Detect which cell encompasses the target text, then output its (X, Y) center coordinate. 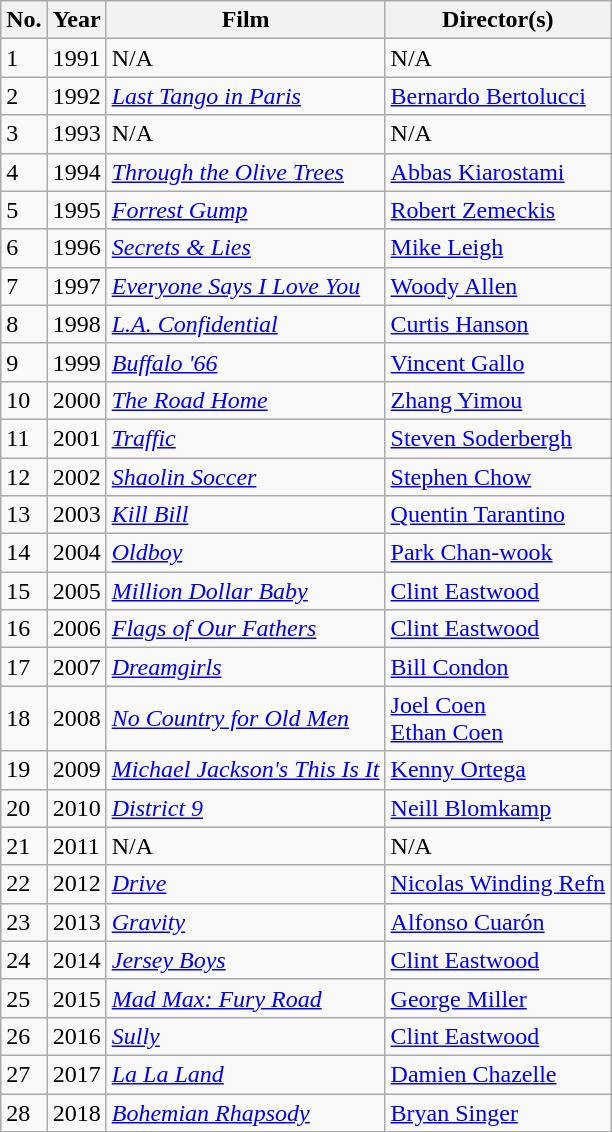
2013 (76, 922)
Robert Zemeckis (498, 210)
Joel CoenEthan Coen (498, 718)
22 (24, 884)
2007 (76, 667)
1998 (76, 324)
2009 (76, 770)
No Country for Old Men (246, 718)
13 (24, 515)
2017 (76, 1074)
2012 (76, 884)
23 (24, 922)
Everyone Says I Love You (246, 286)
1997 (76, 286)
2011 (76, 846)
10 (24, 400)
Last Tango in Paris (246, 96)
L.A. Confidential (246, 324)
11 (24, 438)
28 (24, 1113)
21 (24, 846)
Zhang Yimou (498, 400)
1994 (76, 172)
5 (24, 210)
Through the Olive Trees (246, 172)
Stephen Chow (498, 477)
Damien Chazelle (498, 1074)
16 (24, 629)
Jersey Boys (246, 960)
Vincent Gallo (498, 362)
19 (24, 770)
Mad Max: Fury Road (246, 998)
1 (24, 58)
24 (24, 960)
1999 (76, 362)
Bernardo Bertolucci (498, 96)
26 (24, 1036)
Abbas Kiarostami (498, 172)
2014 (76, 960)
2018 (76, 1113)
Quentin Tarantino (498, 515)
3 (24, 134)
Kill Bill (246, 515)
George Miller (498, 998)
2010 (76, 808)
15 (24, 591)
No. (24, 20)
1991 (76, 58)
Michael Jackson's This Is It (246, 770)
Steven Soderbergh (498, 438)
2006 (76, 629)
27 (24, 1074)
20 (24, 808)
Alfonso Cuarón (498, 922)
2001 (76, 438)
Curtis Hanson (498, 324)
9 (24, 362)
Dreamgirls (246, 667)
Bohemian Rhapsody (246, 1113)
2008 (76, 718)
2 (24, 96)
District 9 (246, 808)
2000 (76, 400)
18 (24, 718)
Bill Condon (498, 667)
1992 (76, 96)
2005 (76, 591)
Woody Allen (498, 286)
1995 (76, 210)
2004 (76, 553)
Forrest Gump (246, 210)
Year (76, 20)
Drive (246, 884)
Buffalo '66 (246, 362)
12 (24, 477)
Secrets & Lies (246, 248)
25 (24, 998)
La La Land (246, 1074)
1996 (76, 248)
7 (24, 286)
Flags of Our Fathers (246, 629)
1993 (76, 134)
The Road Home (246, 400)
Million Dollar Baby (246, 591)
2016 (76, 1036)
Oldboy (246, 553)
Nicolas Winding Refn (498, 884)
14 (24, 553)
Mike Leigh (498, 248)
Director(s) (498, 20)
17 (24, 667)
6 (24, 248)
2002 (76, 477)
Film (246, 20)
Shaolin Soccer (246, 477)
2015 (76, 998)
Traffic (246, 438)
Sully (246, 1036)
Kenny Ortega (498, 770)
4 (24, 172)
Park Chan-wook (498, 553)
Gravity (246, 922)
2003 (76, 515)
Bryan Singer (498, 1113)
Neill Blomkamp (498, 808)
8 (24, 324)
